Detect which cell encompasses the target text, then output its [x, y] center coordinate. 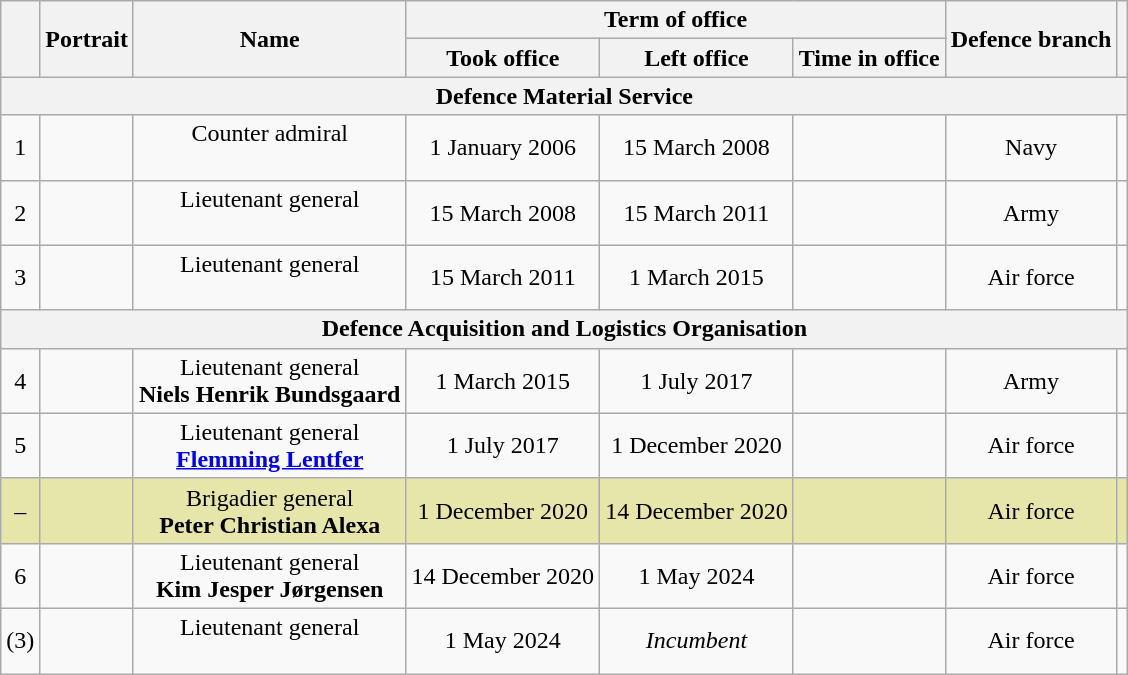
Lieutenant generalNiels Henrik Bundsgaard [269, 380]
Lieutenant generalKim Jesper Jørgensen [269, 576]
6 [20, 576]
Left office [697, 58]
Defence Material Service [564, 96]
Counter admiral [269, 148]
Term of office [676, 20]
Defence branch [1031, 39]
Brigadier generalPeter Christian Alexa [269, 510]
– [20, 510]
Time in office [869, 58]
1 [20, 148]
(3) [20, 640]
3 [20, 278]
5 [20, 446]
Took office [503, 58]
Incumbent [697, 640]
2 [20, 212]
Lieutenant generalFlemming Lentfer [269, 446]
1 January 2006 [503, 148]
Defence Acquisition and Logistics Organisation [564, 329]
4 [20, 380]
Portrait [87, 39]
Name [269, 39]
Navy [1031, 148]
